Return (x, y) of the center of cell containing provided text 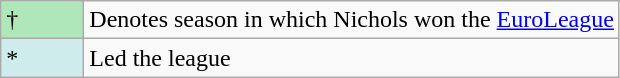
Led the league (352, 58)
† (42, 20)
* (42, 58)
Denotes season in which Nichols won the EuroLeague (352, 20)
